Search for the cell housing the specified text and yield its (x, y) center coordinate. 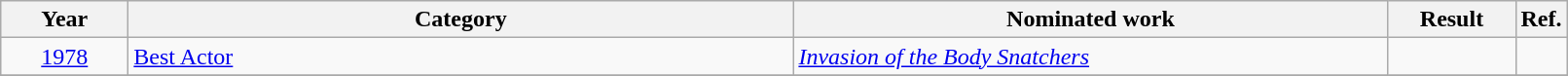
Category (461, 19)
Best Actor (461, 57)
Nominated work (1090, 19)
Invasion of the Body Snatchers (1090, 57)
Result (1452, 19)
Year (64, 19)
1978 (64, 57)
Ref. (1542, 19)
